Capture the cell that displays the provided text and extract its [x, y] central coordinate. 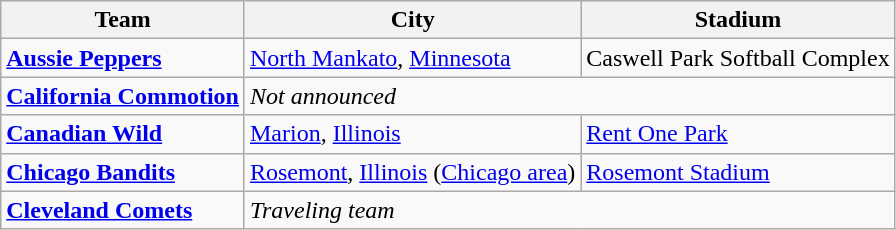
Team [123, 20]
North Mankato, Minnesota [412, 58]
Rosemont Stadium [738, 172]
Chicago Bandits [123, 172]
California Commotion [123, 96]
Caswell Park Softball Complex [738, 58]
Rosemont, Illinois (Chicago area) [412, 172]
City [412, 20]
Rent One Park [738, 134]
Traveling team [570, 210]
Aussie Peppers [123, 58]
Marion, Illinois [412, 134]
Stadium [738, 20]
Cleveland Comets [123, 210]
Not announced [570, 96]
Canadian Wild [123, 134]
